Pinpoint the cell where the given text exists, returning its (x, y) midpoint coordinate. 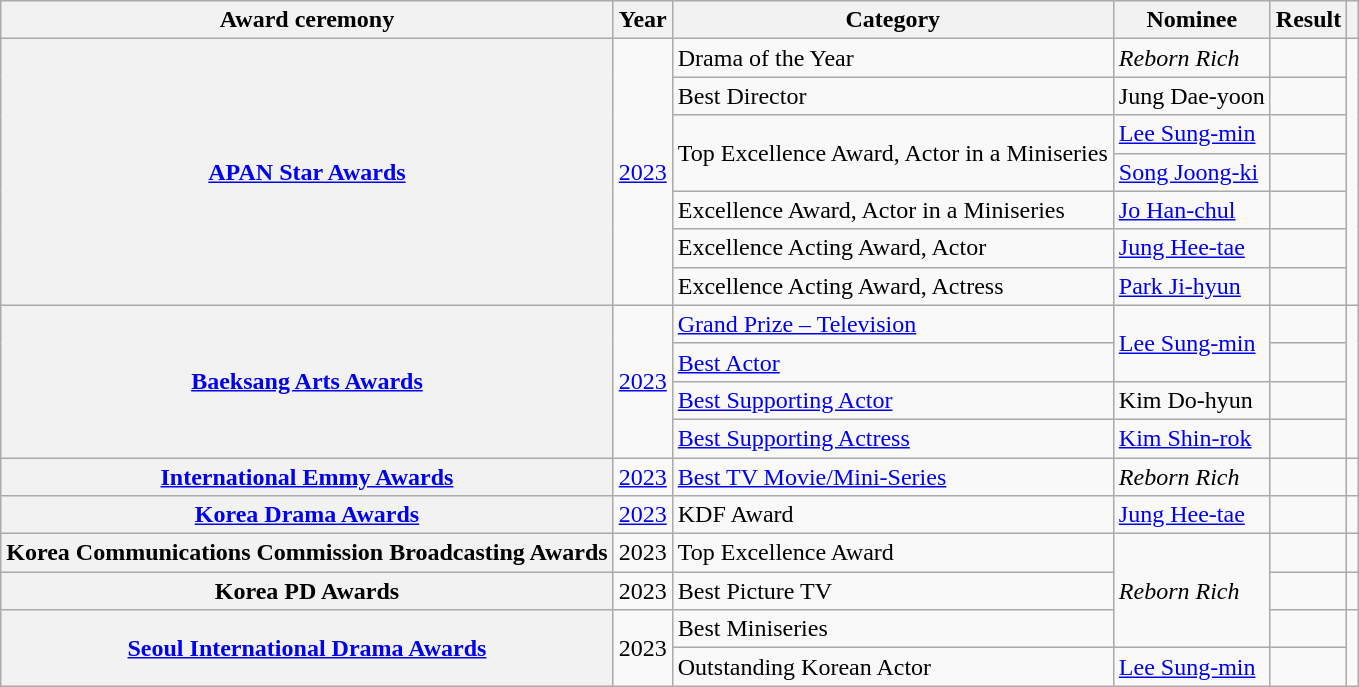
Result (1308, 20)
Excellence Acting Award, Actor (892, 248)
Korea Drama Awards (307, 515)
Best Supporting Actress (892, 438)
Nominee (1192, 20)
Top Excellence Award, Actor in a Miniseries (892, 153)
Outstanding Korean Actor (892, 667)
Top Excellence Award (892, 553)
Best Picture TV (892, 591)
Seoul International Drama Awards (307, 648)
Baeksang Arts Awards (307, 381)
Song Joong-ki (1192, 172)
Best Miniseries (892, 629)
Excellence Award, Actor in a Miniseries (892, 210)
Kim Shin-rok (1192, 438)
Jung Dae-yoon (1192, 96)
Best TV Movie/Mini-Series (892, 477)
Award ceremony (307, 20)
Best Supporting Actor (892, 400)
Category (892, 20)
Park Ji-hyun (1192, 286)
International Emmy Awards (307, 477)
Jo Han-chul (1192, 210)
KDF Award (892, 515)
Korea Communications Commission Broadcasting Awards (307, 553)
Korea PD Awards (307, 591)
Best Director (892, 96)
Grand Prize – Television (892, 324)
Drama of the Year (892, 58)
Kim Do-hyun (1192, 400)
Year (642, 20)
APAN Star Awards (307, 172)
Best Actor (892, 362)
Excellence Acting Award, Actress (892, 286)
